Locate the cell with the specified text and output its (X, Y) center coordinate. 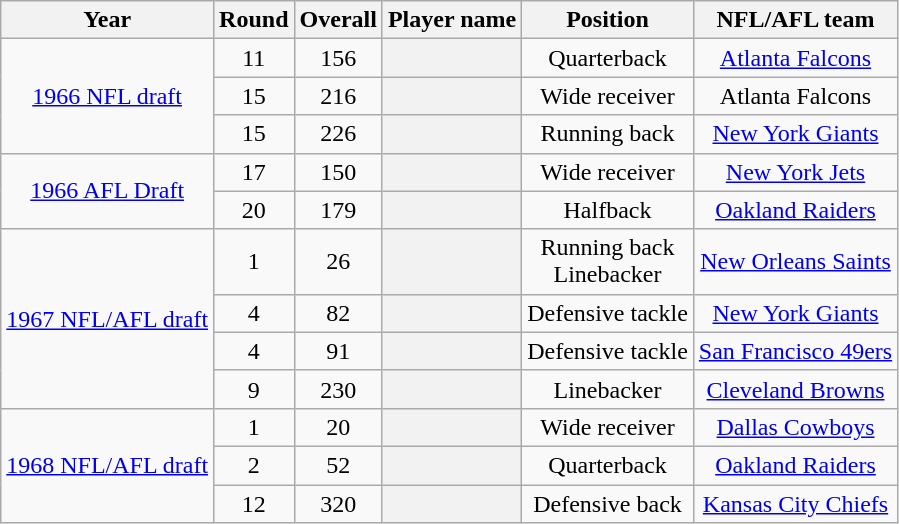
Linebacker (608, 389)
150 (338, 172)
Kansas City Chiefs (795, 503)
New Orleans Saints (795, 262)
Halfback (608, 210)
Year (108, 20)
17 (254, 172)
91 (338, 351)
82 (338, 313)
12 (254, 503)
Round (254, 20)
216 (338, 96)
San Francisco 49ers (795, 351)
11 (254, 58)
1967 NFL/AFL draft (108, 318)
9 (254, 389)
26 (338, 262)
NFL/AFL team (795, 20)
Running back (608, 134)
156 (338, 58)
Overall (338, 20)
New York Jets (795, 172)
230 (338, 389)
320 (338, 503)
226 (338, 134)
179 (338, 210)
1966 AFL Draft (108, 191)
Position (608, 20)
Player name (452, 20)
Dallas Cowboys (795, 427)
1966 NFL draft (108, 96)
1968 NFL/AFL draft (108, 465)
Defensive back (608, 503)
52 (338, 465)
Running backLinebacker (608, 262)
2 (254, 465)
Cleveland Browns (795, 389)
